From the cell containing the given text, extract its center point as (x, y) coordinate. 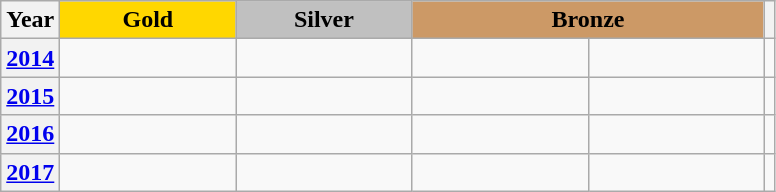
2016 (30, 134)
Year (30, 20)
Bronze (588, 20)
Gold (148, 20)
Silver (324, 20)
2014 (30, 58)
2015 (30, 96)
2017 (30, 172)
